Capture the cell that displays the provided text and extract its (x, y) central coordinate. 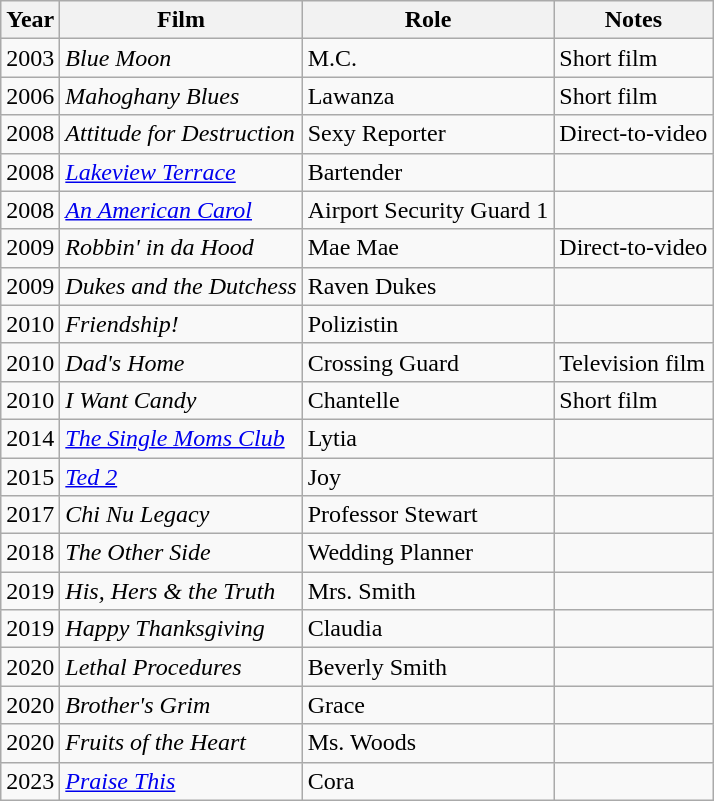
Notes (634, 20)
Wedding Planner (428, 553)
Ms. Woods (428, 743)
Blue Moon (181, 58)
Mrs. Smith (428, 591)
The Other Side (181, 553)
M.C. (428, 58)
2003 (30, 58)
Raven Dukes (428, 286)
Crossing Guard (428, 362)
Praise This (181, 781)
2017 (30, 515)
Mahoghany Blues (181, 96)
Lethal Procedures (181, 667)
2006 (30, 96)
Role (428, 20)
Film (181, 20)
2014 (30, 438)
Lawanza (428, 96)
Lytia (428, 438)
Television film (634, 362)
Grace (428, 705)
Professor Stewart (428, 515)
Lakeview Terrace (181, 172)
Brother's Grim (181, 705)
The Single Moms Club (181, 438)
Beverly Smith (428, 667)
Chantelle (428, 400)
Claudia (428, 629)
Friendship! (181, 324)
I Want Candy (181, 400)
Happy Thanksgiving (181, 629)
2018 (30, 553)
2023 (30, 781)
His, Hers & the Truth (181, 591)
2015 (30, 477)
Fruits of the Heart (181, 743)
Joy (428, 477)
Bartender (428, 172)
Chi Nu Legacy (181, 515)
Ted 2 (181, 477)
Mae Mae (428, 248)
Polizistin (428, 324)
Dukes and the Dutchess (181, 286)
An American Carol (181, 210)
Attitude for Destruction (181, 134)
Dad's Home (181, 362)
Robbin' in da Hood (181, 248)
Sexy Reporter (428, 134)
Cora (428, 781)
Airport Security Guard 1 (428, 210)
Year (30, 20)
